Find where the given text appears and provide that cell's center as (x, y) coordinate. 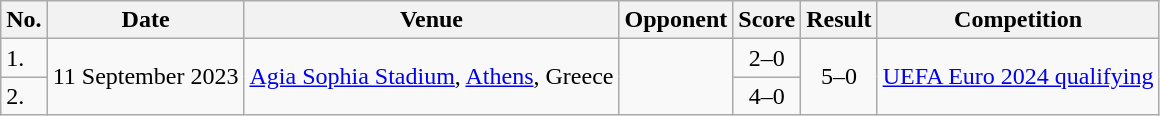
UEFA Euro 2024 qualifying (1018, 77)
No. (24, 20)
Result (839, 20)
Competition (1018, 20)
Venue (432, 20)
Agia Sophia Stadium, Athens, Greece (432, 77)
Date (146, 20)
Opponent (676, 20)
1. (24, 58)
11 September 2023 (146, 77)
2. (24, 96)
Score (767, 20)
5–0 (839, 77)
4–0 (767, 96)
2–0 (767, 58)
